Output the [x, y] coordinate of the center of the cell containing the given text.  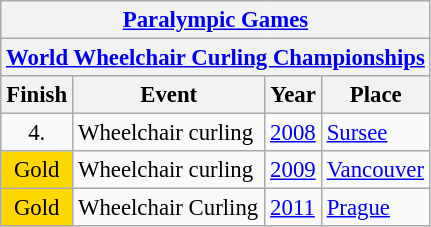
Finish [37, 95]
Event [169, 95]
Vancouver [376, 170]
Paralympic Games [216, 20]
Year [294, 95]
2008 [294, 133]
2009 [294, 170]
Place [376, 95]
4. [37, 133]
Sursee [376, 133]
Prague [376, 208]
World Wheelchair Curling Championships [216, 58]
Wheelchair Curling [169, 208]
2011 [294, 208]
